Extract the [x, y] coordinate from the center of the cell holding the provided text.  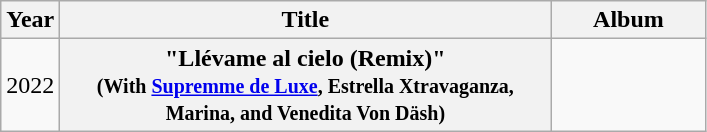
Album [628, 20]
"Llévame al cielo (Remix)"(With Supremme de Luxe, Estrella Xtravaganza, Marina, and Venedita Von Däsh) [306, 85]
Title [306, 20]
Year [30, 20]
2022 [30, 85]
